From the cell containing the given text, extract its center point as (X, Y) coordinate. 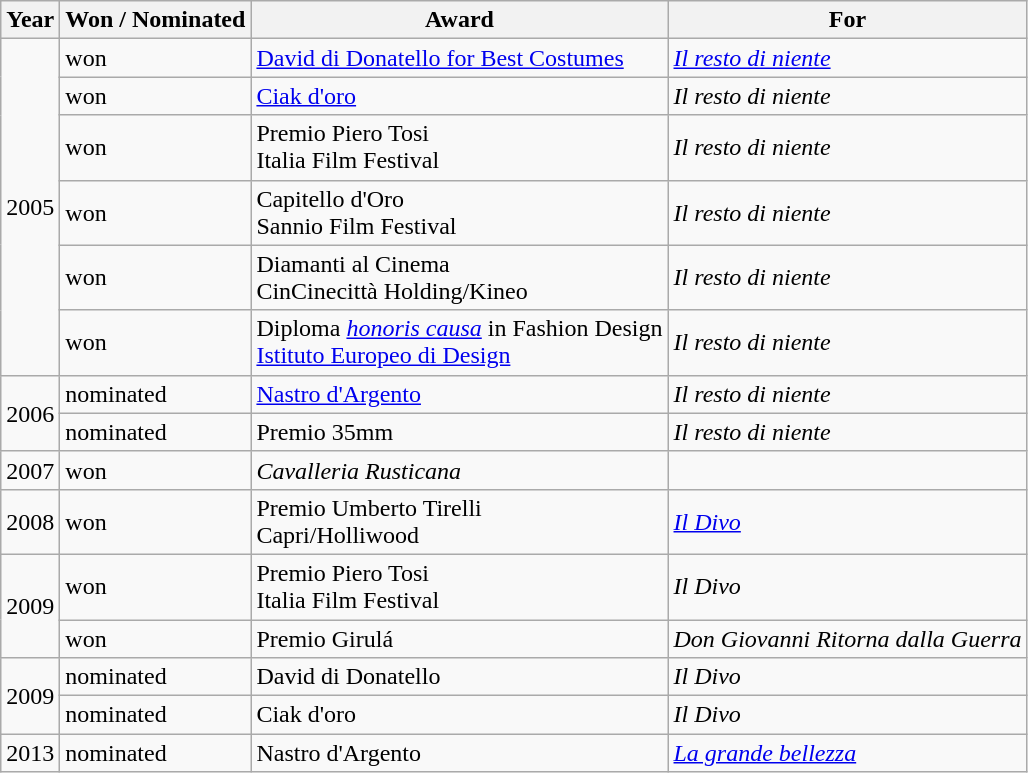
2005 (30, 207)
For (848, 20)
David di Donatello for Best Costumes (460, 58)
2006 (30, 413)
2008 (30, 522)
Don Giovanni Ritorna dalla Guerra (848, 639)
Won / Nominated (156, 20)
Premio 35mm (460, 432)
Diamanti al Cinema CinCinecittà Holding/Kineo (460, 278)
Premio Umberto Tirelli Capri/Holliwood (460, 522)
Capitello d'Oro Sannio Film Festival (460, 212)
Premio Girulá (460, 639)
Year (30, 20)
Cavalleria Rusticana (460, 470)
La grande bellezza (848, 753)
David di Donatello (460, 677)
2013 (30, 753)
Award (460, 20)
2007 (30, 470)
Diploma honoris causa in Fashion Design Istituto Europeo di Design (460, 342)
